For the text-containing cell, return its midpoint in (x, y) coordinate format. 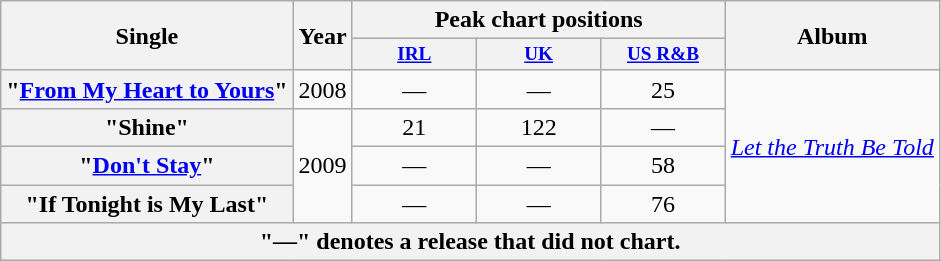
58 (663, 166)
"Shine" (147, 128)
Peak chart positions (538, 20)
76 (663, 204)
"Don't Stay" (147, 166)
Let the Truth Be Told (832, 146)
21 (414, 128)
"If Tonight is My Last" (147, 204)
"—" denotes a release that did not chart. (470, 242)
UK (538, 55)
US R&B (663, 55)
IRL (414, 55)
122 (538, 128)
Single (147, 36)
2009 (322, 166)
25 (663, 89)
2008 (322, 89)
Year (322, 36)
Album (832, 36)
"From My Heart to Yours" (147, 89)
